Identify which cell holds the provided text, then report its [x, y] central coordinate. 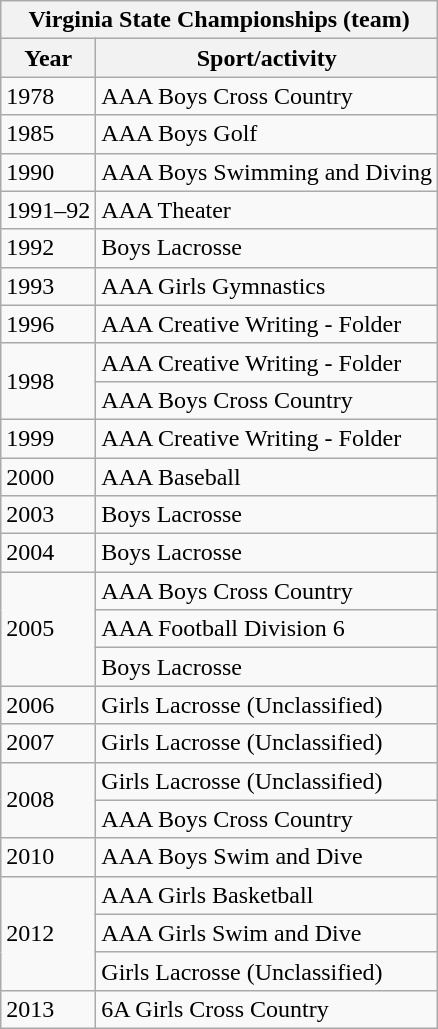
2004 [48, 553]
AAA Baseball [267, 477]
1999 [48, 438]
AAA Theater [267, 210]
AAA Boys Golf [267, 134]
2012 [48, 933]
1991–92 [48, 210]
AAA Girls Swim and Dive [267, 933]
Sport/activity [267, 58]
1996 [48, 324]
2010 [48, 857]
1990 [48, 172]
1985 [48, 134]
2005 [48, 629]
1978 [48, 96]
2013 [48, 1009]
6A Girls Cross Country [267, 1009]
2003 [48, 515]
1992 [48, 248]
AAA Boys Swim and Dive [267, 857]
2008 [48, 800]
AAA Football Division 6 [267, 629]
Year [48, 58]
2007 [48, 743]
AAA Boys Swimming and Diving [267, 172]
2000 [48, 477]
AAA Girls Basketball [267, 895]
AAA Girls Gymnastics [267, 286]
1993 [48, 286]
2006 [48, 705]
Virginia State Championships (team) [220, 20]
1998 [48, 381]
